Output the (X, Y) coordinate of the center of the cell containing the given text.  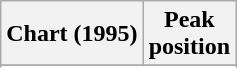
Peakposition (189, 34)
Chart (1995) (72, 34)
